Return the [x, y] coordinate for the center point of the cell that contains the specified text.  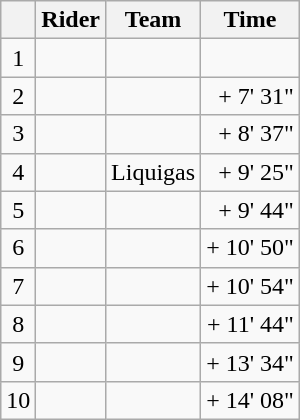
3 [18, 134]
6 [18, 248]
10 [18, 400]
9 [18, 362]
+ 10' 54" [250, 286]
+ 8' 37" [250, 134]
+ 14' 08" [250, 400]
+ 9' 44" [250, 210]
1 [18, 58]
Time [250, 20]
+ 13' 34" [250, 362]
Rider [71, 20]
Team [154, 20]
5 [18, 210]
Liquigas [154, 172]
4 [18, 172]
+ 9' 25" [250, 172]
8 [18, 324]
+ 10' 50" [250, 248]
+ 7' 31" [250, 96]
7 [18, 286]
+ 11' 44" [250, 324]
2 [18, 96]
